Return (X, Y) of the center of cell containing provided text 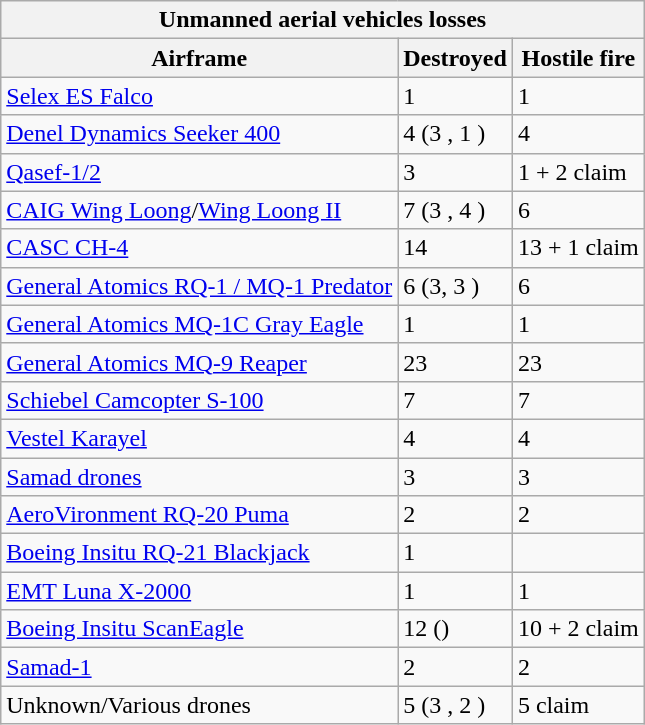
Unmanned aerial vehicles losses (323, 20)
Hostile fire (578, 58)
Qasef-1/2 (200, 172)
AeroVironment RQ-20 Puma (200, 515)
General Atomics MQ-1C Gray Eagle (200, 324)
Schiebel Camcopter S-100 (200, 400)
Samad-1 (200, 667)
14 (456, 248)
Unknown/Various drones (200, 705)
General Atomics MQ-9 Reaper (200, 362)
1 + 2 claim (578, 172)
5 claim (578, 705)
7 (3 , 4 ) (456, 210)
CASC CH-4 (200, 248)
Samad drones (200, 477)
Airframe (200, 58)
4 (3 , 1 ) (456, 134)
Denel Dynamics Seeker 400 (200, 134)
Boeing Insitu ScanEagle (200, 629)
Selex ES Falco (200, 96)
5 (3 , 2 ) (456, 705)
6 (3, 3 ) (456, 286)
10 + 2 claim (578, 629)
13 + 1 claim (578, 248)
General Atomics RQ-1 / MQ-1 Predator (200, 286)
Vestel Karayel (200, 438)
EMT Luna X-2000 (200, 591)
12 () (456, 629)
Boeing Insitu RQ-21 Blackjack (200, 553)
Destroyed (456, 58)
CAIG Wing Loong/Wing Loong II (200, 210)
